Provide the [X, Y] coordinate of the cell's center where the given text is located.  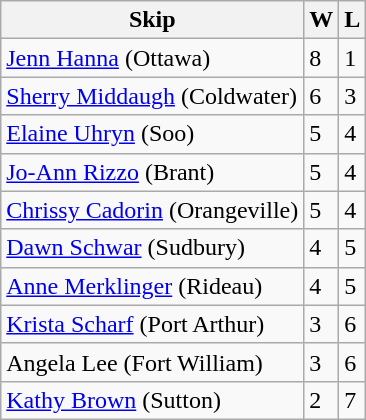
L [352, 20]
W [322, 20]
Sherry Middaugh (Coldwater) [152, 96]
Anne Merklinger (Rideau) [152, 286]
Jenn Hanna (Ottawa) [152, 58]
Skip [152, 20]
Elaine Uhryn (Soo) [152, 134]
7 [352, 400]
1 [352, 58]
Kathy Brown (Sutton) [152, 400]
Krista Scharf (Port Arthur) [152, 324]
8 [322, 58]
2 [322, 400]
Angela Lee (Fort William) [152, 362]
Chrissy Cadorin (Orangeville) [152, 210]
Jo-Ann Rizzo (Brant) [152, 172]
Dawn Schwar (Sudbury) [152, 248]
